Capture the cell that displays the provided text and extract its (x, y) central coordinate. 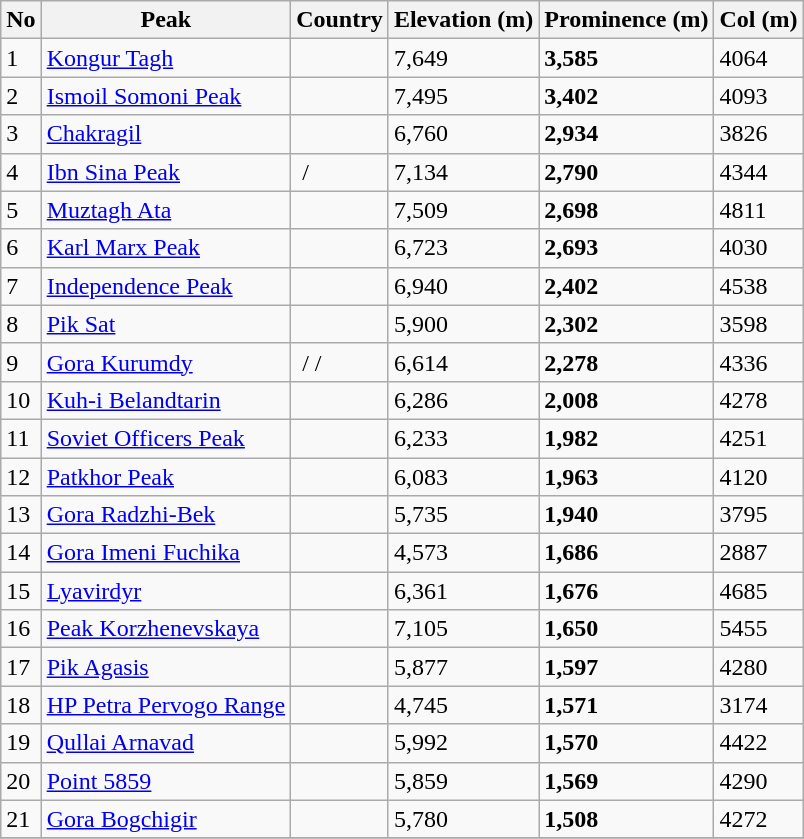
1,508 (626, 819)
2,790 (626, 172)
1,569 (626, 781)
HP Petra Pervogo Range (166, 705)
20 (21, 781)
Gora Bogchigir (166, 819)
Peak (166, 20)
Soviet Officers Peak (166, 438)
Peak Korzhenevskaya (166, 629)
Elevation (m) (463, 20)
3,585 (626, 58)
Ismoil Somoni Peak (166, 96)
7,105 (463, 629)
Gora Kurumdy (166, 362)
1,650 (626, 629)
3826 (758, 134)
4290 (758, 781)
1,940 (626, 515)
Country (340, 20)
Kongur Tagh (166, 58)
4811 (758, 210)
6,083 (463, 477)
7,509 (463, 210)
4120 (758, 477)
3598 (758, 324)
Chakragil (166, 134)
2,693 (626, 248)
1,982 (626, 438)
5,877 (463, 667)
5,992 (463, 743)
Muztagh Ata (166, 210)
Point 5859 (166, 781)
/ (340, 172)
/ / (340, 362)
4 (21, 172)
4344 (758, 172)
1,570 (626, 743)
1,963 (626, 477)
7,649 (463, 58)
7 (21, 286)
4093 (758, 96)
4251 (758, 438)
No (21, 20)
4685 (758, 591)
Prominence (m) (626, 20)
1,571 (626, 705)
7,134 (463, 172)
2,934 (626, 134)
12 (21, 477)
6,723 (463, 248)
Qullai Arnavad (166, 743)
18 (21, 705)
4,573 (463, 553)
5,859 (463, 781)
1,597 (626, 667)
5,735 (463, 515)
Ibn Sina Peak (166, 172)
6,614 (463, 362)
13 (21, 515)
2,278 (626, 362)
Pik Agasis (166, 667)
15 (21, 591)
Karl Marx Peak (166, 248)
2,008 (626, 400)
6,361 (463, 591)
3 (21, 134)
2887 (758, 553)
6,286 (463, 400)
10 (21, 400)
2 (21, 96)
Gora Radzhi-Bek (166, 515)
4,745 (463, 705)
6 (21, 248)
1 (21, 58)
14 (21, 553)
Lyavirdyr (166, 591)
4064 (758, 58)
4422 (758, 743)
4280 (758, 667)
4030 (758, 248)
5,900 (463, 324)
Col (m) (758, 20)
4272 (758, 819)
16 (21, 629)
Independence Peak (166, 286)
7,495 (463, 96)
2,402 (626, 286)
5,780 (463, 819)
8 (21, 324)
Pik Sat (166, 324)
Kuh-i Belandtarin (166, 400)
2,698 (626, 210)
3174 (758, 705)
5 (21, 210)
Gora Imeni Fuchika (166, 553)
3,402 (626, 96)
Patkhor Peak (166, 477)
17 (21, 667)
21 (21, 819)
1,676 (626, 591)
1,686 (626, 553)
6,233 (463, 438)
4278 (758, 400)
2,302 (626, 324)
3795 (758, 515)
5455 (758, 629)
6,940 (463, 286)
19 (21, 743)
6,760 (463, 134)
11 (21, 438)
4336 (758, 362)
4538 (758, 286)
9 (21, 362)
